Find where the given text appears and provide that cell's center as (x, y) coordinate. 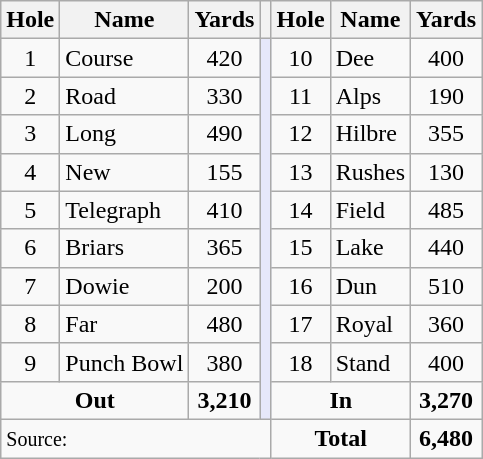
9 (30, 362)
3,270 (446, 400)
490 (224, 134)
2 (30, 96)
Course (124, 58)
130 (446, 172)
510 (446, 286)
4 (30, 172)
Telegraph (124, 210)
190 (446, 96)
Punch Bowl (124, 362)
16 (300, 286)
Long (124, 134)
420 (224, 58)
Alps (370, 96)
365 (224, 248)
440 (446, 248)
155 (224, 172)
Far (124, 324)
Road (124, 96)
10 (300, 58)
480 (224, 324)
Briars (124, 248)
Royal (370, 324)
13 (300, 172)
485 (446, 210)
Lake (370, 248)
15 (300, 248)
410 (224, 210)
7 (30, 286)
Dun (370, 286)
Out (95, 400)
6,480 (446, 438)
Dee (370, 58)
Hilbre (370, 134)
Dowie (124, 286)
Total (340, 438)
Source: (136, 438)
18 (300, 362)
Stand (370, 362)
360 (446, 324)
11 (300, 96)
3,210 (224, 400)
New (124, 172)
Field (370, 210)
17 (300, 324)
355 (446, 134)
330 (224, 96)
380 (224, 362)
6 (30, 248)
In (340, 400)
Rushes (370, 172)
8 (30, 324)
12 (300, 134)
14 (300, 210)
200 (224, 286)
3 (30, 134)
1 (30, 58)
5 (30, 210)
